For the text-containing cell, return its midpoint in [X, Y] coordinate format. 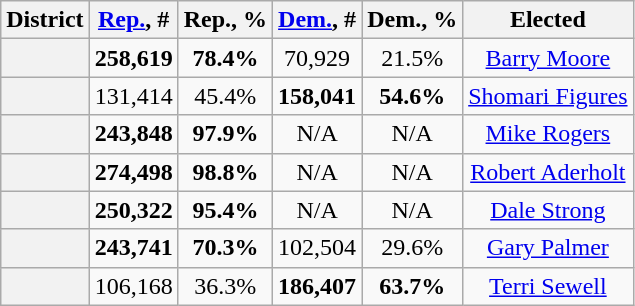
36.3% [225, 286]
98.8% [225, 172]
Rep., % [225, 20]
102,504 [318, 248]
Mike Rogers [548, 134]
45.4% [225, 96]
54.6% [412, 96]
186,407 [318, 286]
Terri Sewell [548, 286]
Shomari Figures [548, 96]
243,741 [134, 248]
Rep., # [134, 20]
70,929 [318, 58]
Gary Palmer [548, 248]
131,414 [134, 96]
63.7% [412, 286]
106,168 [134, 286]
97.9% [225, 134]
78.4% [225, 58]
70.3% [225, 248]
21.5% [412, 58]
243,848 [134, 134]
Dem., % [412, 20]
Barry Moore [548, 58]
95.4% [225, 210]
29.6% [412, 248]
274,498 [134, 172]
Robert Aderholt [548, 172]
258,619 [134, 58]
Dale Strong [548, 210]
158,041 [318, 96]
District [45, 20]
Dem., # [318, 20]
Elected [548, 20]
250,322 [134, 210]
